Detect which cell encompasses the target text, then output its (X, Y) center coordinate. 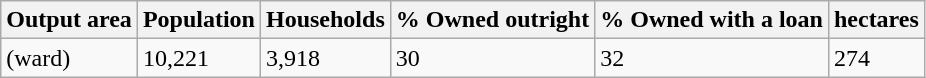
3,918 (325, 58)
% Owned outright (492, 20)
Households (325, 20)
hectares (876, 20)
% Owned with a loan (712, 20)
Output area (70, 20)
274 (876, 58)
Population (198, 20)
10,221 (198, 58)
30 (492, 58)
(ward) (70, 58)
32 (712, 58)
